Capture the cell that displays the provided text and extract its (x, y) central coordinate. 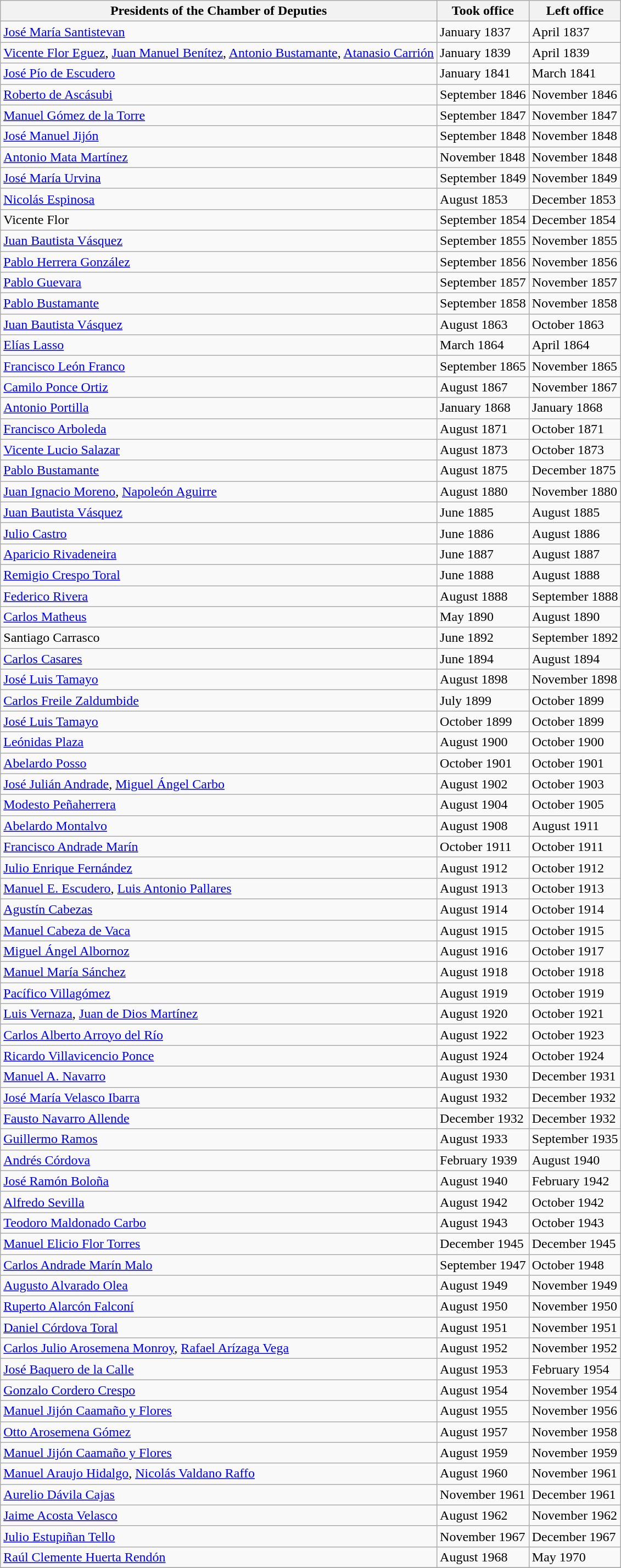
November 1962 (575, 1515)
Presidents of the Chamber of Deputies (219, 11)
Leónidas Plaza (219, 742)
José María Velasco Ibarra (219, 1097)
December 1931 (575, 1077)
August 1853 (483, 199)
Pacífico Villagómez (219, 993)
Daniel Córdova Toral (219, 1328)
José María Santistevan (219, 32)
April 1839 (575, 53)
October 1903 (575, 784)
February 1939 (483, 1160)
Teodoro Maldonado Carbo (219, 1223)
March 1841 (575, 74)
Pablo Guevara (219, 283)
September 1856 (483, 262)
October 1900 (575, 742)
October 1863 (575, 324)
July 1899 (483, 701)
José Ramón Boloña (219, 1181)
February 1954 (575, 1369)
August 1885 (575, 512)
Modesto Peñaherrera (219, 805)
August 1924 (483, 1056)
Antonio Portilla (219, 408)
April 1837 (575, 32)
November 1949 (575, 1286)
November 1956 (575, 1411)
September 1854 (483, 220)
August 1871 (483, 429)
Manuel A. Navarro (219, 1077)
December 1967 (575, 1536)
October 1905 (575, 805)
August 1915 (483, 931)
Carlos Julio Arosemena Monroy, Rafael Arízaga Vega (219, 1348)
September 1849 (483, 178)
November 1847 (575, 115)
November 1856 (575, 262)
Carlos Andrade Marín Malo (219, 1264)
November 1958 (575, 1432)
Vicente Lucio Salazar (219, 450)
November 1952 (575, 1348)
Carlos Alberto Arroyo del Río (219, 1035)
Abelardo Posso (219, 763)
September 1858 (483, 304)
Aparicio Rivadeneira (219, 554)
August 1920 (483, 1014)
November 1855 (575, 240)
November 1959 (575, 1453)
November 1857 (575, 283)
Ruperto Alarcón Falconí (219, 1307)
October 1918 (575, 972)
June 1888 (483, 575)
August 1894 (575, 659)
August 1902 (483, 784)
Carlos Freile Zaldumbide (219, 701)
Luis Vernaza, Juan de Dios Martínez (219, 1014)
September 1947 (483, 1264)
November 1951 (575, 1328)
October 1924 (575, 1056)
Took office (483, 11)
November 1858 (575, 304)
September 1847 (483, 115)
January 1837 (483, 32)
Jaime Acosta Velasco (219, 1515)
August 1911 (575, 826)
September 1865 (483, 366)
Alfredo Sevilla (219, 1202)
September 1857 (483, 283)
November 1865 (575, 366)
December 1854 (575, 220)
August 1918 (483, 972)
September 1935 (575, 1139)
August 1952 (483, 1348)
José Manuel Jijón (219, 136)
March 1864 (483, 345)
August 1912 (483, 867)
August 1950 (483, 1307)
October 1943 (575, 1223)
Augusto Alvarado Olea (219, 1286)
Agustín Cabezas (219, 909)
October 1871 (575, 429)
October 1913 (575, 888)
October 1948 (575, 1264)
Pablo Herrera González (219, 262)
August 1968 (483, 1557)
August 1930 (483, 1077)
August 1908 (483, 826)
Abelardo Montalvo (219, 826)
November 1950 (575, 1307)
Julio Estupiñan Tello (219, 1536)
Elías Lasso (219, 345)
Vicente Flor (219, 220)
February 1942 (575, 1181)
September 1892 (575, 638)
August 1873 (483, 450)
Fausto Navarro Allende (219, 1118)
Francisco Arboleda (219, 429)
Francisco Andrade Marín (219, 847)
Manuel Gómez de la Torre (219, 115)
October 1873 (575, 450)
August 1942 (483, 1202)
August 1959 (483, 1453)
Roberto de Ascásubi (219, 94)
November 1846 (575, 94)
August 1922 (483, 1035)
Aurelio Dávila Cajas (219, 1494)
August 1932 (483, 1097)
September 1846 (483, 94)
Juan Ignacio Moreno, Napoleón Aguirre (219, 491)
January 1839 (483, 53)
August 1900 (483, 742)
Ricardo Villavicencio Ponce (219, 1056)
Remigio Crespo Toral (219, 575)
Francisco León Franco (219, 366)
October 1921 (575, 1014)
August 1898 (483, 680)
August 1875 (483, 471)
August 1914 (483, 909)
August 1949 (483, 1286)
June 1887 (483, 554)
Gonzalo Cordero Crespo (219, 1390)
Manuel Cabeza de Vaca (219, 931)
Federico Rivera (219, 596)
June 1894 (483, 659)
Nicolás Espinosa (219, 199)
September 1848 (483, 136)
August 1916 (483, 951)
August 1904 (483, 805)
October 1919 (575, 993)
Camilo Ponce Ortiz (219, 387)
September 1888 (575, 596)
August 1951 (483, 1328)
August 1880 (483, 491)
November 1967 (483, 1536)
August 1890 (575, 617)
May 1890 (483, 617)
August 1886 (575, 533)
April 1864 (575, 345)
Left office (575, 11)
Julio Castro (219, 533)
Otto Arosemena Gómez (219, 1432)
August 1957 (483, 1432)
Santiago Carrasco (219, 638)
Andrés Córdova (219, 1160)
Vicente Flor Eguez, Juan Manuel Benítez, Antonio Bustamante, Atanasio Carrión (219, 53)
Manuel Elicio Flor Torres (219, 1244)
December 1853 (575, 199)
Miguel Ángel Albornoz (219, 951)
Carlos Matheus (219, 617)
October 1942 (575, 1202)
José Julián Andrade, Miguel Ángel Carbo (219, 784)
August 1943 (483, 1223)
Raúl Clemente Huerta Rendón (219, 1557)
Julio Enrique Fernández (219, 867)
June 1885 (483, 512)
June 1892 (483, 638)
May 1970 (575, 1557)
José María Urvina (219, 178)
August 1863 (483, 324)
José Baquero de la Calle (219, 1369)
August 1960 (483, 1474)
August 1867 (483, 387)
June 1886 (483, 533)
Manuel María Sánchez (219, 972)
Manuel E. Escudero, Luis Antonio Pallares (219, 888)
November 1954 (575, 1390)
Manuel Araujo Hidalgo, Nicolás Valdano Raffo (219, 1474)
August 1954 (483, 1390)
August 1962 (483, 1515)
November 1898 (575, 680)
August 1887 (575, 554)
October 1915 (575, 931)
August 1953 (483, 1369)
December 1875 (575, 471)
September 1855 (483, 240)
Carlos Casares (219, 659)
November 1849 (575, 178)
December 1961 (575, 1494)
October 1912 (575, 867)
November 1867 (575, 387)
José Pío de Escudero (219, 74)
October 1923 (575, 1035)
August 1913 (483, 888)
January 1841 (483, 74)
Antonio Mata Martínez (219, 157)
August 1919 (483, 993)
Guillermo Ramos (219, 1139)
August 1933 (483, 1139)
November 1880 (575, 491)
October 1914 (575, 909)
October 1917 (575, 951)
August 1955 (483, 1411)
